Search for the cell housing the specified text and yield its [x, y] center coordinate. 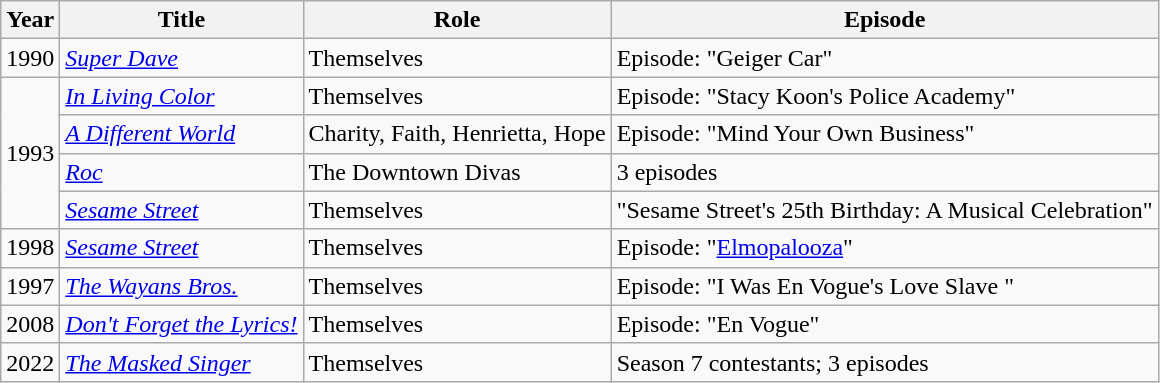
Roc [182, 172]
Episode: "Geiger Car" [884, 58]
1997 [30, 286]
Episode: "Elmopalooza" [884, 248]
Charity, Faith, Henrietta, Hope [457, 134]
1998 [30, 248]
Title [182, 20]
Season 7 contestants; 3 episodes [884, 362]
The Downtown Divas [457, 172]
Episode [884, 20]
Episode: "En Vogue" [884, 324]
In Living Color [182, 96]
Don't Forget the Lyrics! [182, 324]
2008 [30, 324]
Episode: "Mind Your Own Business" [884, 134]
The Masked Singer [182, 362]
A Different World [182, 134]
"Sesame Street's 25th Birthday: A Musical Celebration" [884, 210]
Year [30, 20]
Role [457, 20]
1990 [30, 58]
Episode: "I Was En Vogue's Love Slave " [884, 286]
Episode: "Stacy Koon's Police Academy" [884, 96]
2022 [30, 362]
3 episodes [884, 172]
Super Dave [182, 58]
The Wayans Bros. [182, 286]
1993 [30, 153]
